Find where the given text appears and provide that cell's center as [X, Y] coordinate. 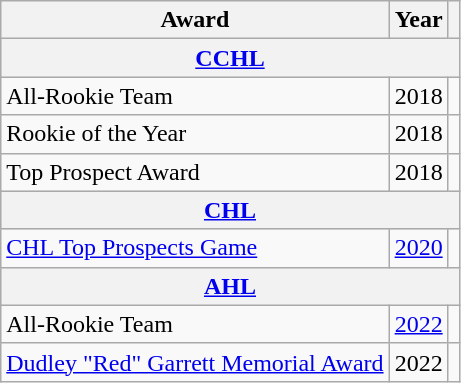
CCHL [230, 58]
Rookie of the Year [195, 134]
Top Prospect Award [195, 172]
CHL [230, 210]
Dudley "Red" Garrett Memorial Award [195, 362]
AHL [230, 286]
Year [418, 20]
CHL Top Prospects Game [195, 248]
Award [195, 20]
2020 [418, 248]
